Pinpoint the cell where the given text exists, returning its (x, y) midpoint coordinate. 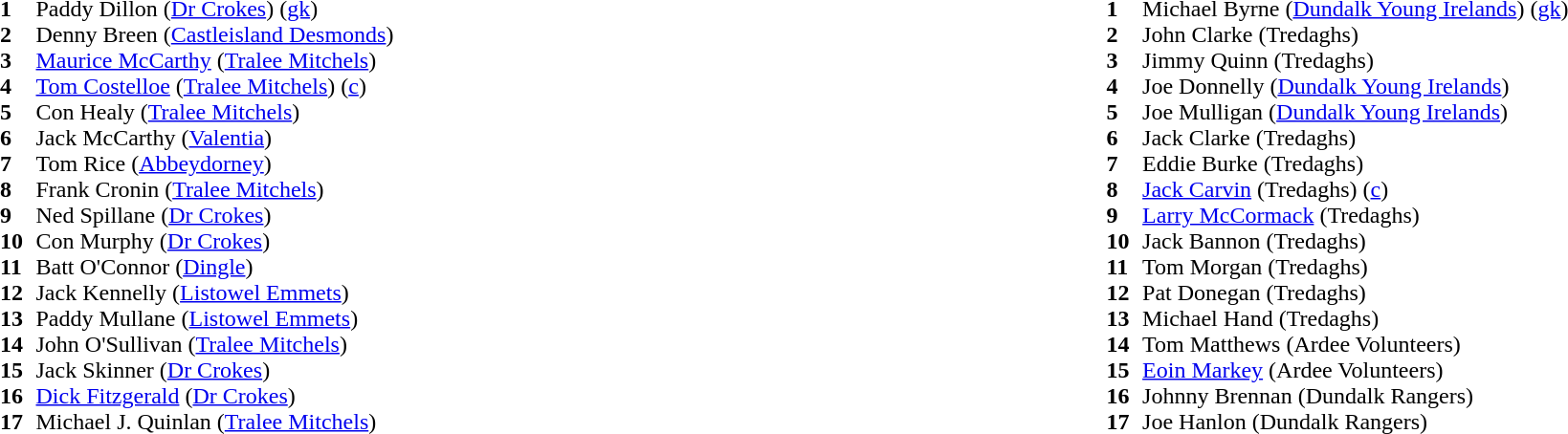
Tom Morgan (Tredaghs) (1355, 268)
Michael Hand (Tredaghs) (1355, 319)
Con Murphy (Dr Crokes) (215, 241)
Eoin Markey (Ardee Volunteers) (1355, 371)
Jack Clarke (Tredaghs) (1355, 138)
Larry McCormack (Tredaghs) (1355, 216)
Batt O'Connor (Dingle) (215, 268)
Paddy Mullane (Listowel Emmets) (215, 319)
Jack Bannon (Tredaghs) (1355, 241)
Maurice McCarthy (Tralee Mitchels) (215, 61)
Tom Costelloe (Tralee Mitchels) (c) (215, 86)
Tom Matthews (Ardee Volunteers) (1355, 344)
Con Healy (Tralee Mitchels) (215, 113)
Jimmy Quinn (Tredaghs) (1355, 61)
Pat Donegan (Tredaghs) (1355, 293)
Jack McCarthy (Valentia) (215, 138)
Frank Cronin (Tralee Mitchels) (215, 189)
Johnny Brennan (Dundalk Rangers) (1355, 396)
Jack Kennelly (Listowel Emmets) (215, 293)
John O'Sullivan (Tralee Mitchels) (215, 344)
Jack Carvin (Tredaghs) (c) (1355, 189)
Eddie Burke (Tredaghs) (1355, 164)
Joe Donnelly (Dundalk Young Irelands) (1355, 86)
Tom Rice (Abbeydorney) (215, 164)
John Clarke (Tredaghs) (1355, 34)
Denny Breen (Castleisland Desmonds) (215, 34)
Dick Fitzgerald (Dr Crokes) (215, 396)
Jack Skinner (Dr Crokes) (215, 371)
Ned Spillane (Dr Crokes) (215, 216)
Joe Mulligan (Dundalk Young Irelands) (1355, 113)
